Pinpoint the cell where the given text exists, returning its (X, Y) midpoint coordinate. 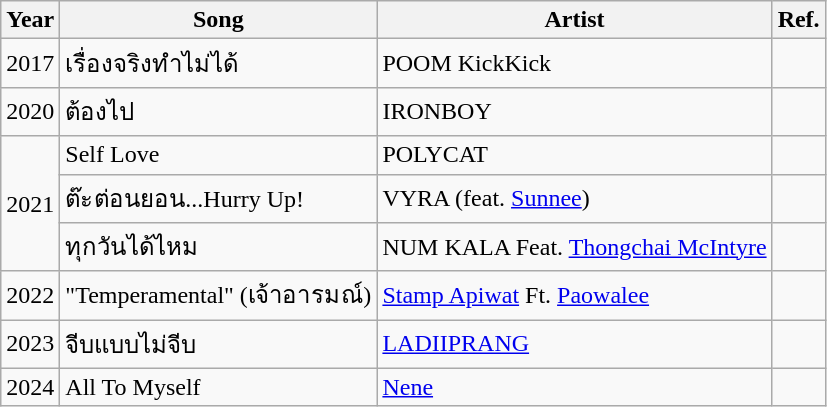
POOM KickKick (574, 64)
POLYCAT (574, 155)
2021 (30, 204)
IRONBOY (574, 112)
2022 (30, 296)
2017 (30, 64)
Self Love (218, 155)
2020 (30, 112)
Stamp Apiwat Ft. Paowalee (574, 296)
Ref. (798, 20)
"Temperamental" (เจ้าอารมณ์) (218, 296)
2023 (30, 344)
VYRA (feat. Sunnee) (574, 198)
ต้องไป (218, 112)
LADIIPRANG (574, 344)
ทุกวันได้ไหม (218, 248)
จีบแบบไม่จีบ (218, 344)
ต๊ะต่อนยอน...Hurry Up! (218, 198)
2024 (30, 387)
เรื่องจริงทำไม่ได้ (218, 64)
Year (30, 20)
Nene (574, 387)
All To Myself (218, 387)
Artist (574, 20)
Song (218, 20)
NUM KALA Feat. Thongchai McIntyre (574, 248)
